Search for the cell housing the specified text and yield its [X, Y] center coordinate. 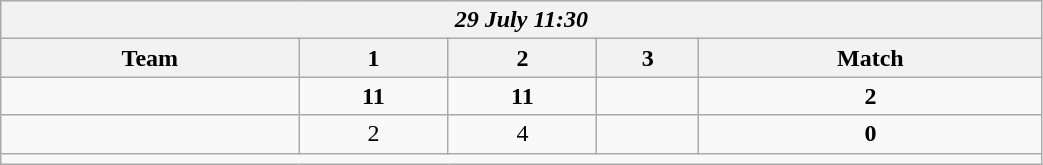
0 [870, 134]
4 [522, 134]
Match [870, 58]
Team [150, 58]
29 July 11:30 [522, 20]
1 [374, 58]
3 [648, 58]
